Output the (x, y) coordinate of the center of the cell containing the given text.  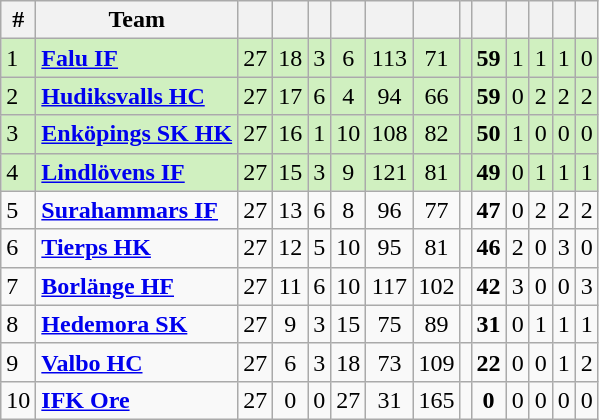
109 (436, 362)
12 (290, 248)
165 (436, 400)
82 (436, 134)
121 (390, 172)
102 (436, 286)
Surahammars IF (137, 210)
IFK Ore (137, 400)
108 (390, 134)
49 (488, 172)
17 (290, 96)
75 (390, 324)
Tierps HK (137, 248)
Lindlövens IF (137, 172)
16 (290, 134)
96 (390, 210)
66 (436, 96)
Hudiksvalls HC (137, 96)
113 (390, 58)
117 (390, 286)
22 (488, 362)
94 (390, 96)
89 (436, 324)
Falu IF (137, 58)
13 (290, 210)
73 (390, 362)
71 (436, 58)
77 (436, 210)
7 (18, 286)
46 (488, 248)
95 (390, 248)
Valbo HC (137, 362)
11 (290, 286)
50 (488, 134)
Team (137, 20)
47 (488, 210)
# (18, 20)
Borlänge HF (137, 286)
Hedemora SK (137, 324)
42 (488, 286)
Enköpings SK HK (137, 134)
